Identify which cell holds the provided text, then report its (X, Y) central coordinate. 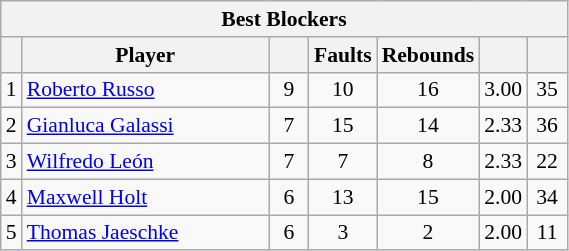
Roberto Russo (146, 90)
10 (343, 90)
Player (146, 55)
3.00 (503, 90)
Thomas Jaeschke (146, 233)
Rebounds (428, 55)
4 (12, 197)
16 (428, 90)
13 (343, 197)
22 (547, 162)
8 (428, 162)
Maxwell Holt (146, 197)
Wilfredo León (146, 162)
14 (428, 126)
Best Blockers (284, 19)
9 (289, 90)
1 (12, 90)
11 (547, 233)
Faults (343, 55)
34 (547, 197)
35 (547, 90)
5 (12, 233)
36 (547, 126)
Gianluca Galassi (146, 126)
